Extract the (x, y) coordinate from the center of the cell holding the provided text.  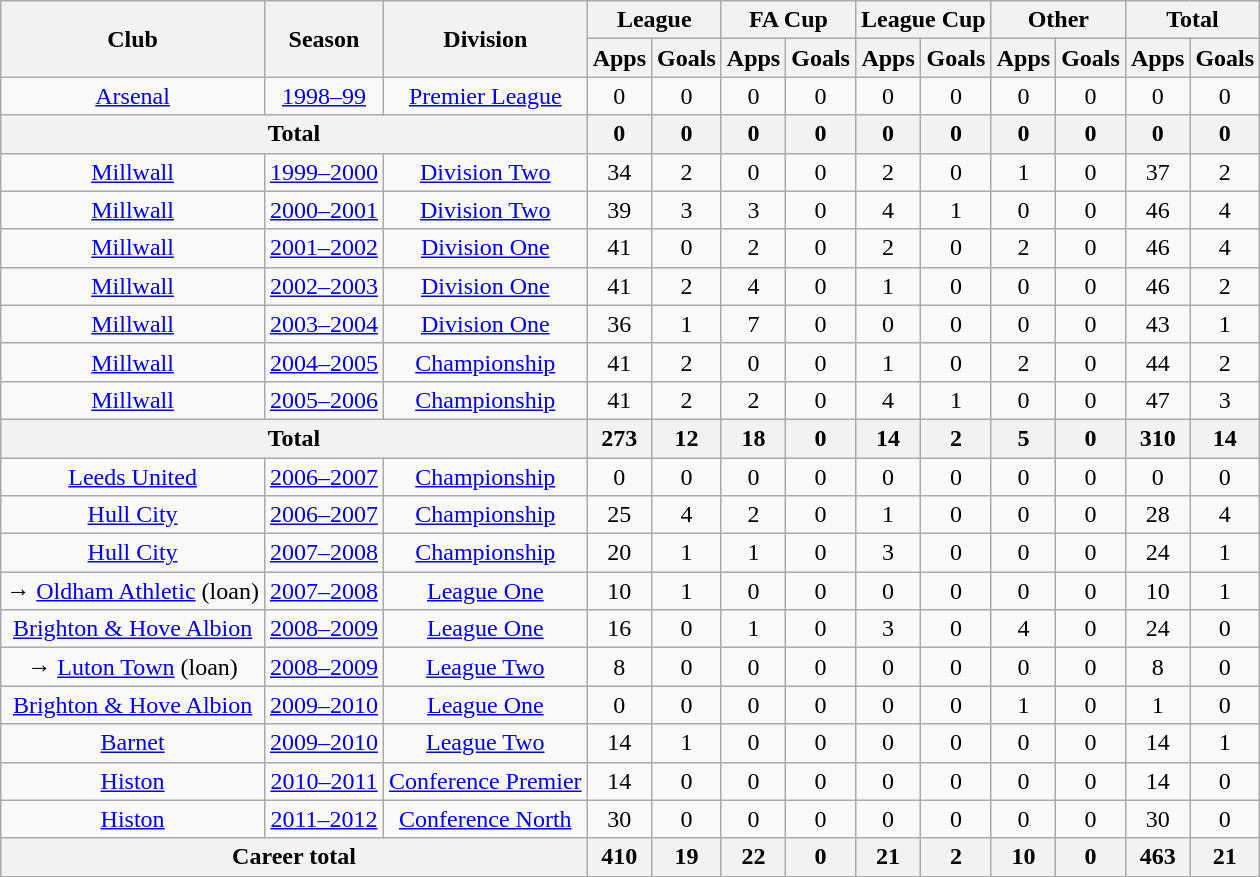
44 (1157, 362)
47 (1157, 400)
2004–2005 (324, 362)
Barnet (133, 743)
FA Cup (788, 20)
Career total (294, 857)
7 (753, 324)
20 (619, 553)
League (654, 20)
36 (619, 324)
Conference Premier (485, 781)
Premier League (485, 96)
1998–99 (324, 96)
16 (619, 629)
Arsenal (133, 96)
2005–2006 (324, 400)
28 (1157, 515)
2000–2001 (324, 210)
→ Oldham Athletic (loan) (133, 591)
310 (1157, 438)
2001–2002 (324, 248)
463 (1157, 857)
5 (1023, 438)
25 (619, 515)
Division (485, 39)
34 (619, 172)
22 (753, 857)
273 (619, 438)
2002–2003 (324, 286)
12 (687, 438)
Leeds United (133, 477)
2010–2011 (324, 781)
37 (1157, 172)
Other (1058, 20)
Club (133, 39)
18 (753, 438)
League Cup (923, 20)
Conference North (485, 819)
39 (619, 210)
Season (324, 39)
1999–2000 (324, 172)
2003–2004 (324, 324)
410 (619, 857)
43 (1157, 324)
→ Luton Town (loan) (133, 667)
2011–2012 (324, 819)
19 (687, 857)
